Locate the cell with the specified text and output its (X, Y) center coordinate. 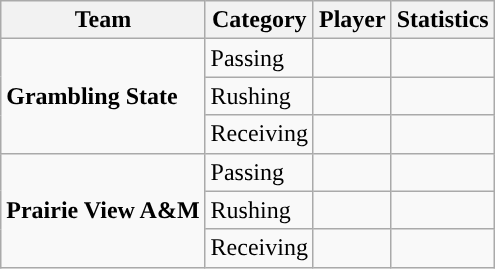
Grambling State (103, 96)
Team (103, 20)
Prairie View A&M (103, 210)
Player (352, 20)
Category (259, 20)
Statistics (442, 20)
